Identify which cell holds the provided text, then report its (X, Y) central coordinate. 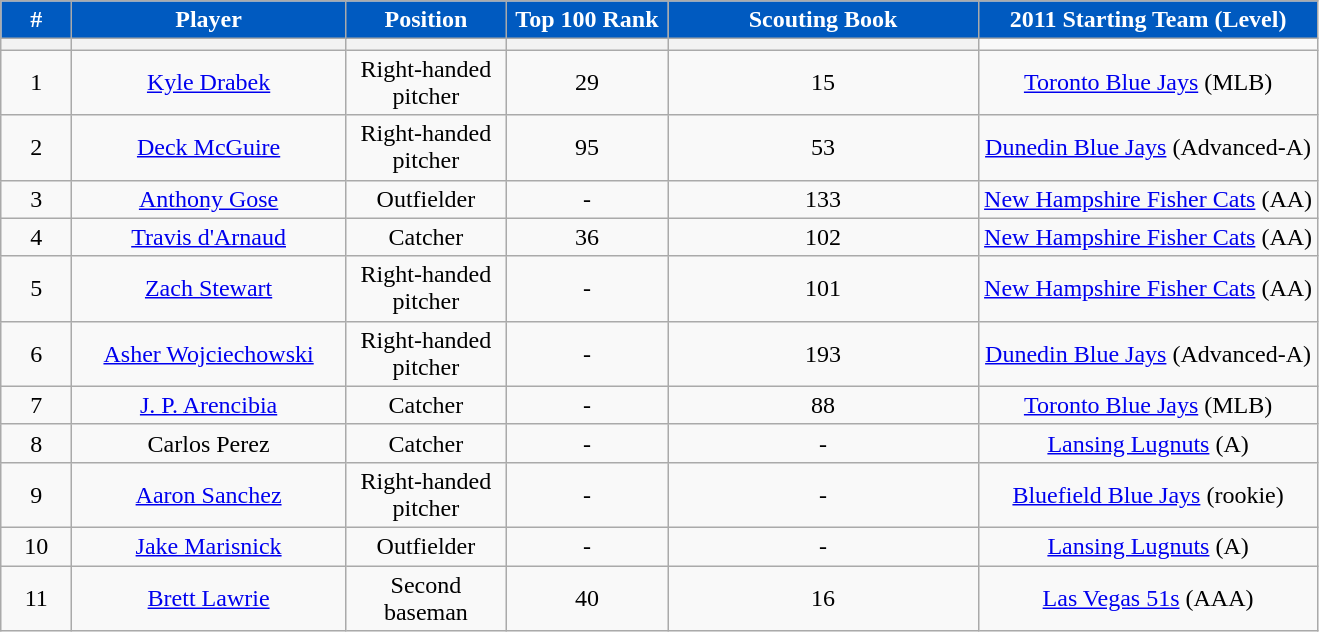
16 (824, 598)
5 (36, 288)
2 (36, 148)
Las Vegas 51s (AAA) (1148, 598)
2011 Starting Team (Level) (1148, 20)
40 (586, 598)
4 (36, 237)
Position (426, 20)
Scouting Book (824, 20)
Asher Wojciechowski (209, 354)
15 (824, 82)
102 (824, 237)
6 (36, 354)
Bluefield Blue Jays (rookie) (1148, 494)
Brett Lawrie (209, 598)
133 (824, 199)
3 (36, 199)
1 (36, 82)
Player (209, 20)
Deck McGuire (209, 148)
Kyle Drabek (209, 82)
7 (36, 405)
88 (824, 405)
10 (36, 546)
53 (824, 148)
8 (36, 443)
11 (36, 598)
Anthony Gose (209, 199)
Aaron Sanchez (209, 494)
9 (36, 494)
101 (824, 288)
Carlos Perez (209, 443)
95 (586, 148)
# (36, 20)
Zach Stewart (209, 288)
Jake Marisnick (209, 546)
29 (586, 82)
193 (824, 354)
Top 100 Rank (586, 20)
Travis d'Arnaud (209, 237)
Second baseman (426, 598)
J. P. Arencibia (209, 405)
36 (586, 237)
